Locate the cell with the specified text and output its (x, y) center coordinate. 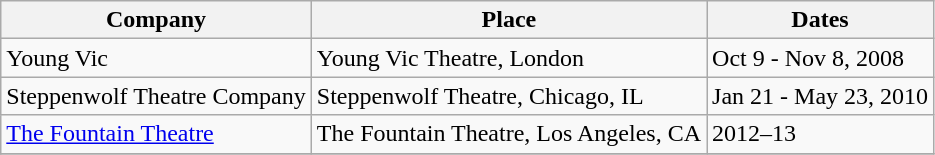
Young Vic Theatre, London (508, 58)
Dates (820, 20)
Company (156, 20)
Oct 9 - Nov 8, 2008 (820, 58)
Jan 21 - May 23, 2010 (820, 96)
Steppenwolf Theatre Company (156, 96)
Steppenwolf Theatre, Chicago, IL (508, 96)
The Fountain Theatre, Los Angeles, CA (508, 134)
Young Vic (156, 58)
The Fountain Theatre (156, 134)
2012–13 (820, 134)
Place (508, 20)
